Detect which cell encompasses the target text, then output its [X, Y] center coordinate. 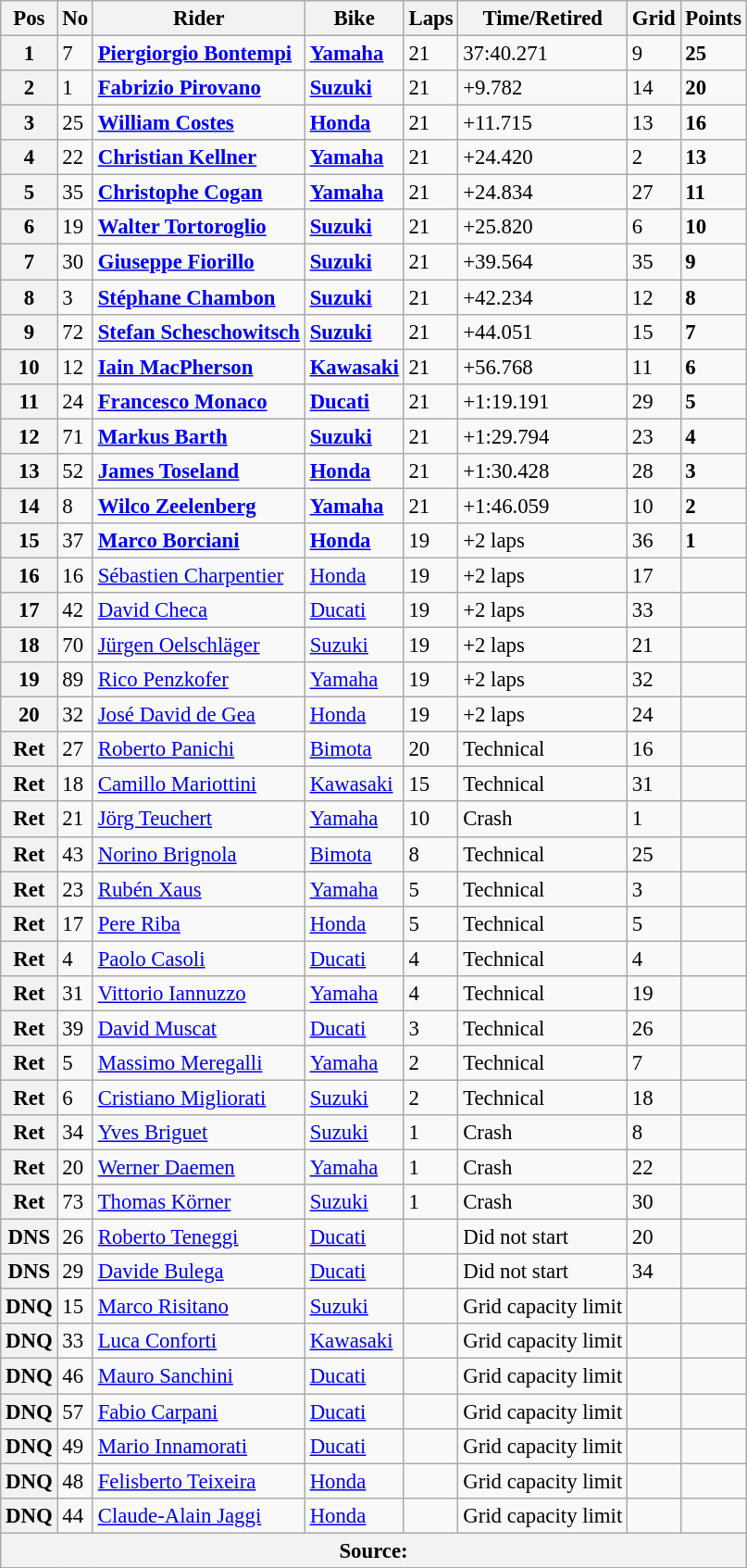
71 [75, 436]
Roberto Teneggi [198, 1237]
Iain MacPherson [198, 367]
+56.768 [542, 367]
72 [75, 332]
39 [75, 1028]
Grid [654, 19]
William Costes [198, 123]
Thomas Körner [198, 1202]
+1:30.428 [542, 471]
Luca Conforti [198, 1342]
Marco Borciani [198, 541]
28 [654, 471]
37:40.271 [542, 54]
Rider [198, 19]
+42.234 [542, 297]
+1:29.794 [542, 436]
Cristiano Migliorati [198, 1098]
44 [75, 1515]
43 [75, 854]
42 [75, 610]
+25.820 [542, 227]
Francesco Monaco [198, 401]
+1:19.191 [542, 401]
Werner Daemen [198, 1168]
Points [713, 19]
Massimo Meregalli [198, 1063]
No [75, 19]
Mario Innamorati [198, 1446]
Camillo Mariottini [198, 784]
Christian Kellner [198, 157]
+11.715 [542, 123]
52 [75, 471]
Giuseppe Fiorillo [198, 262]
Roberto Panichi [198, 749]
Claude-Alain Jaggi [198, 1515]
Rico Penzkofer [198, 680]
Stefan Scheschowitsch [198, 332]
Paolo Casoli [198, 959]
+44.051 [542, 332]
Time/Retired [542, 19]
Rubén Xaus [198, 889]
Source: [374, 1550]
Jürgen Oelschläger [198, 646]
Fabrizio Pirovano [198, 88]
Felisberto Teixeira [198, 1481]
+9.782 [542, 88]
Stéphane Chambon [198, 297]
Jörg Teuchert [198, 820]
46 [75, 1376]
Norino Brignola [198, 854]
Laps [431, 19]
Sébastien Charpentier [198, 575]
70 [75, 646]
David Muscat [198, 1028]
Christophe Cogan [198, 193]
37 [75, 541]
Vittorio Iannuzzo [198, 994]
James Toseland [198, 471]
+24.834 [542, 193]
José David de Gea [198, 715]
Bike [354, 19]
Marco Risitano [198, 1307]
89 [75, 680]
Wilco Zeelenberg [198, 506]
Markus Barth [198, 436]
73 [75, 1202]
Piergiorgio Bontempi [198, 54]
Pere Riba [198, 923]
Pos [30, 19]
David Checa [198, 610]
+24.420 [542, 157]
Mauro Sanchini [198, 1376]
Fabio Carpani [198, 1411]
Davide Bulega [198, 1272]
+1:46.059 [542, 506]
Walter Tortoroglio [198, 227]
Yves Briguet [198, 1133]
57 [75, 1411]
49 [75, 1446]
36 [654, 541]
48 [75, 1481]
+39.564 [542, 262]
